Locate the cell with the specified text and output its (x, y) center coordinate. 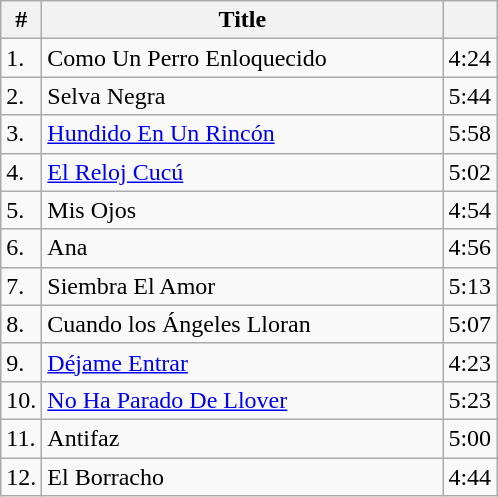
8. (22, 324)
5:02 (470, 172)
5:58 (470, 134)
1. (22, 58)
4:56 (470, 248)
El Reloj Cucú (242, 172)
5. (22, 210)
El Borracho (242, 477)
5:07 (470, 324)
5:23 (470, 400)
Déjame Entrar (242, 362)
4:54 (470, 210)
4:24 (470, 58)
Mis Ojos (242, 210)
Como Un Perro Enloquecido (242, 58)
Ana (242, 248)
2. (22, 96)
7. (22, 286)
Antifaz (242, 438)
5:44 (470, 96)
# (22, 20)
3. (22, 134)
Hundido En Un Rincón (242, 134)
5:13 (470, 286)
5:00 (470, 438)
4. (22, 172)
Cuando los Ángeles Lloran (242, 324)
Title (242, 20)
4:23 (470, 362)
6. (22, 248)
9. (22, 362)
4:44 (470, 477)
12. (22, 477)
No Ha Parado De Llover (242, 400)
Selva Negra (242, 96)
11. (22, 438)
10. (22, 400)
Siembra El Amor (242, 286)
